Locate the cell with the specified text and output its [X, Y] center coordinate. 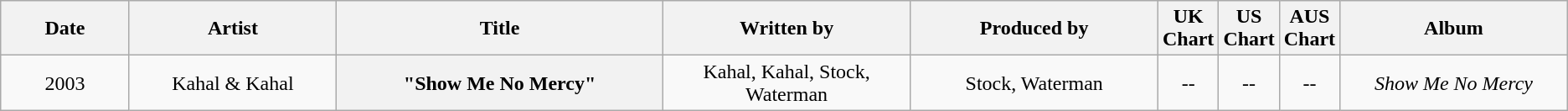
"Show Me No Mercy" [499, 82]
Artist [233, 29]
US Chart [1249, 29]
UK Chart [1188, 29]
2003 [65, 82]
Written by [787, 29]
Date [65, 29]
Stock, Waterman [1034, 82]
Kahal, Kahal, Stock, Waterman [787, 82]
Produced by [1034, 29]
Show Me No Mercy [1454, 82]
Album [1454, 29]
AUS Chart [1309, 29]
Title [499, 29]
Kahal & Kahal [233, 82]
